Detect which cell encompasses the target text, then output its (x, y) center coordinate. 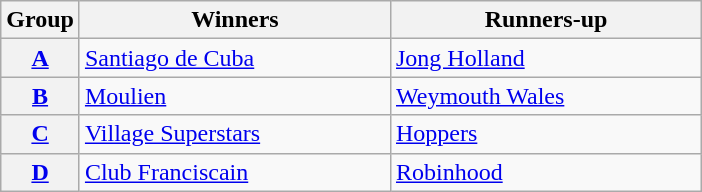
Winners (234, 20)
Jong Holland (546, 58)
D (40, 172)
Runners-up (546, 20)
Weymouth Wales (546, 96)
Club Franciscain (234, 172)
Group (40, 20)
Robinhood (546, 172)
Hoppers (546, 134)
A (40, 58)
Moulien (234, 96)
Santiago de Cuba (234, 58)
Village Superstars (234, 134)
B (40, 96)
C (40, 134)
